Return (x, y) of the center of cell containing provided text 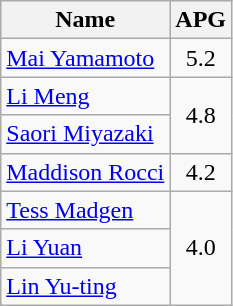
4.8 (201, 115)
Li Meng (86, 96)
Tess Madgen (86, 210)
Maddison Rocci (86, 172)
Lin Yu-ting (86, 286)
Mai Yamamoto (86, 58)
Saori Miyazaki (86, 134)
4.0 (201, 248)
4.2 (201, 172)
Name (86, 20)
5.2 (201, 58)
APG (201, 20)
Li Yuan (86, 248)
